Detect which cell encompasses the target text, then output its (X, Y) center coordinate. 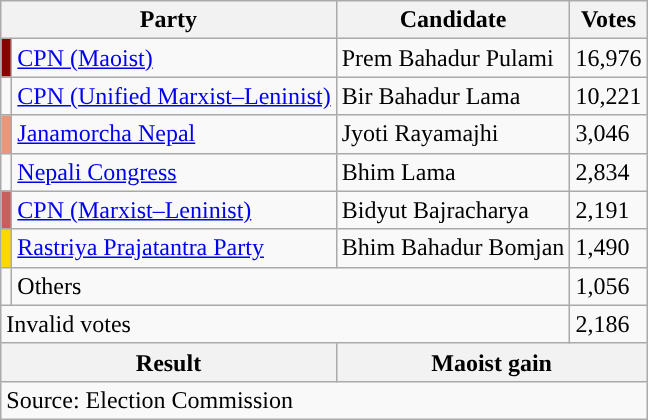
Party (168, 20)
Invalid votes (286, 324)
Jyoti Rayamajhi (453, 134)
Prem Bahadur Pulami (453, 58)
Votes (608, 20)
Source: Election Commission (324, 400)
2,191 (608, 210)
16,976 (608, 58)
Janamorcha Nepal (174, 134)
Result (168, 362)
CPN (Marxist–Leninist) (174, 210)
1,056 (608, 286)
Candidate (453, 20)
Bhim Bahadur Bomjan (453, 248)
Nepali Congress (174, 172)
Maoist gain (492, 362)
Bhim Lama (453, 172)
CPN (Maoist) (174, 58)
Rastriya Prajatantra Party (174, 248)
2,186 (608, 324)
Bidyut Bajracharya (453, 210)
2,834 (608, 172)
Others (291, 286)
CPN (Unified Marxist–Leninist) (174, 96)
3,046 (608, 134)
10,221 (608, 96)
Bir Bahadur Lama (453, 96)
1,490 (608, 248)
